Determine the [x, y] coordinate at the center of the cell enclosing the given text.  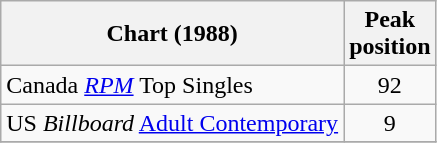
92 [390, 85]
US Billboard Adult Contemporary [172, 123]
Chart (1988) [172, 34]
Canada RPM Top Singles [172, 85]
Peakposition [390, 34]
9 [390, 123]
